Determine the (x, y) coordinate at the center of the cell enclosing the given text.  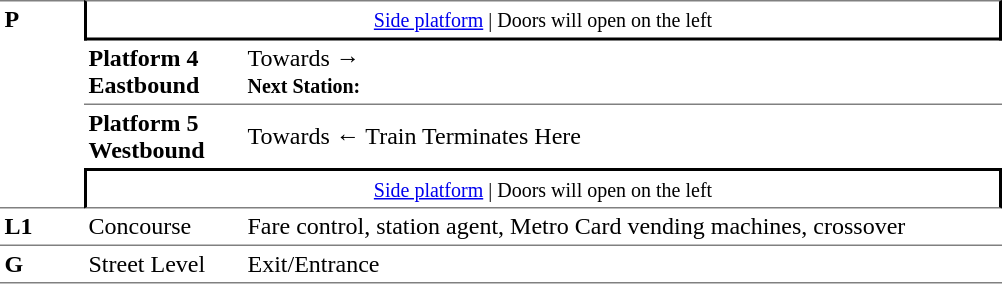
Street Level (164, 264)
Fare control, station agent, Metro Card vending machines, crossover (622, 226)
Platform 5Westbound (164, 136)
G (42, 264)
L1 (42, 226)
Towards ← Train Terminates Here (622, 136)
Exit/Entrance (622, 264)
Platform 4Eastbound (164, 72)
P (42, 104)
Concourse (164, 226)
Towards → Next Station: (622, 72)
